Output the [x, y] coordinate of the center of the cell containing the given text.  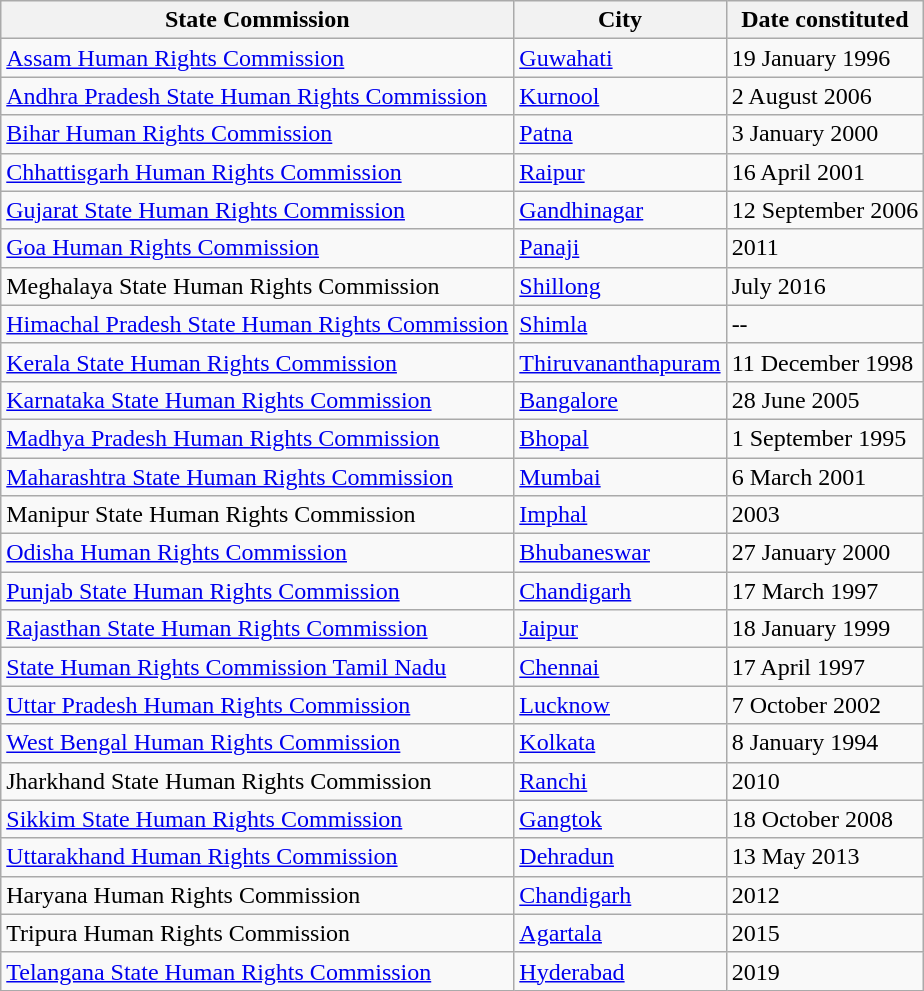
12 September 2006 [825, 210]
Patna [620, 134]
Shillong [620, 286]
Himachal Pradesh State Human Rights Commission [258, 324]
Mumbai [620, 477]
Thiruvananthapuram [620, 362]
7 October 2002 [825, 705]
Odisha Human Rights Commission [258, 553]
Panaji [620, 248]
27 January 2000 [825, 553]
Jharkhand State Human Rights Commission [258, 781]
Uttarakhand Human Rights Commission [258, 857]
2003 [825, 515]
Ranchi [620, 781]
2012 [825, 895]
1 September 1995 [825, 438]
3 January 2000 [825, 134]
Gangtok [620, 819]
Bihar Human Rights Commission [258, 134]
Meghalaya State Human Rights Commission [258, 286]
11 December 1998 [825, 362]
July 2016 [825, 286]
Kerala State Human Rights Commission [258, 362]
2010 [825, 781]
Karnataka State Human Rights Commission [258, 400]
Maharashtra State Human Rights Commission [258, 477]
Haryana Human Rights Commission [258, 895]
28 June 2005 [825, 400]
6 March 2001 [825, 477]
Telangana State Human Rights Commission [258, 971]
State Human Rights Commission Tamil Nadu [258, 667]
Date constituted [825, 20]
Gujarat State Human Rights Commission [258, 210]
17 April 1997 [825, 667]
Kolkata [620, 743]
8 January 1994 [825, 743]
Andhra Pradesh State Human Rights Commission [258, 96]
Dehradun [620, 857]
Madhya Pradesh Human Rights Commission [258, 438]
2 August 2006 [825, 96]
19 January 1996 [825, 58]
Bhubaneswar [620, 553]
Shimla [620, 324]
18 January 1999 [825, 629]
Raipur [620, 172]
2019 [825, 971]
18 October 2008 [825, 819]
Gandhinagar [620, 210]
Uttar Pradesh Human Rights Commission [258, 705]
Sikkim State Human Rights Commission [258, 819]
2015 [825, 933]
City [620, 20]
Bhopal [620, 438]
Punjab State Human Rights Commission [258, 591]
Jaipur [620, 629]
Manipur State Human Rights Commission [258, 515]
Rajasthan State Human Rights Commission [258, 629]
Lucknow [620, 705]
Chhattisgarh Human Rights Commission [258, 172]
Imphal [620, 515]
Assam Human Rights Commission [258, 58]
Agartala [620, 933]
Tripura Human Rights Commission [258, 933]
Hyderabad [620, 971]
2011 [825, 248]
-- [825, 324]
Goa Human Rights Commission [258, 248]
Chennai [620, 667]
Bangalore [620, 400]
Guwahati [620, 58]
13 May 2013 [825, 857]
Kurnool [620, 96]
16 April 2001 [825, 172]
17 March 1997 [825, 591]
State Commission [258, 20]
West Bengal Human Rights Commission [258, 743]
